Find where the given text appears and provide that cell's center as [X, Y] coordinate. 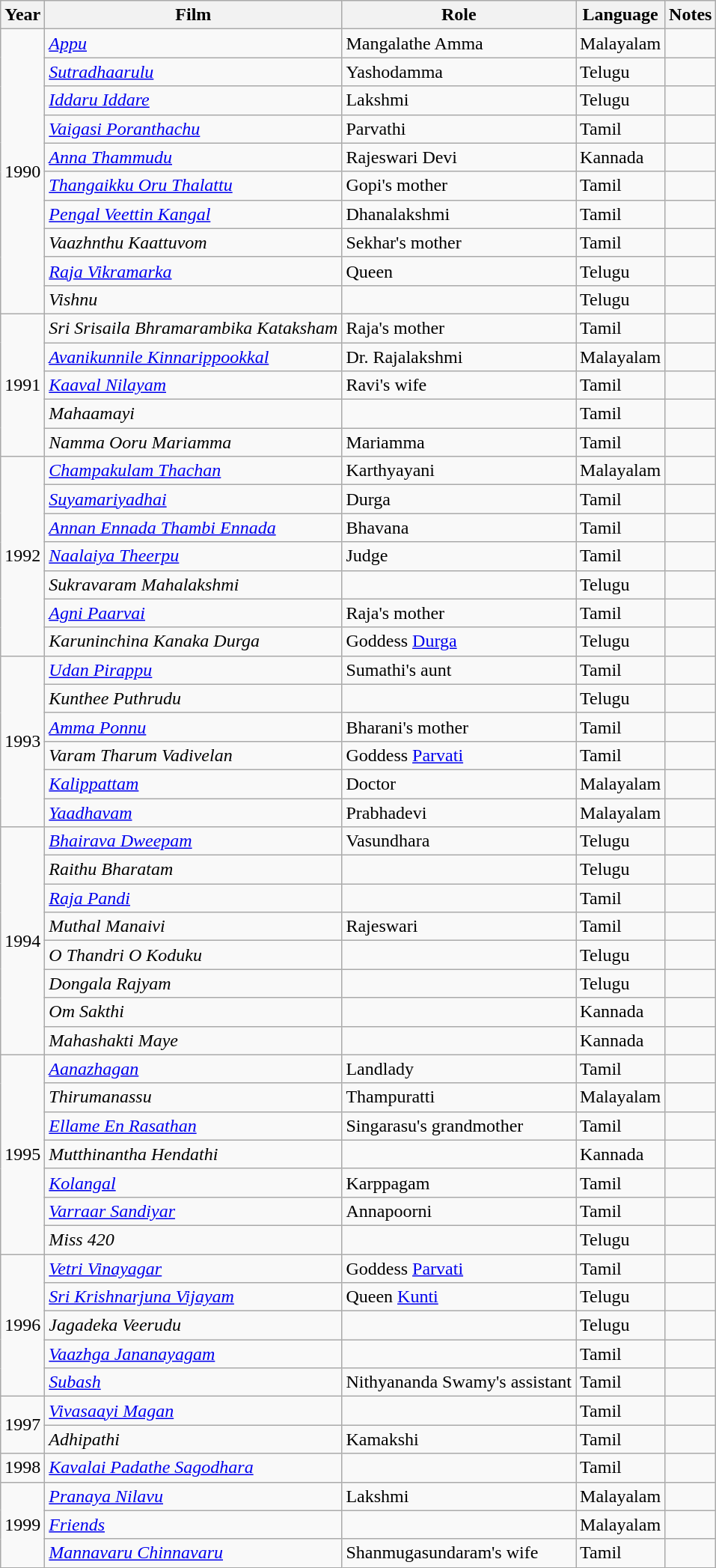
Mahaamayi [193, 414]
1994 [22, 941]
Iddaru Iddare [193, 100]
Annan Ennada Thambi Ennada [193, 528]
Raja Pandi [193, 898]
Rajeswari [459, 927]
Mannavaru Chinnavaru [193, 1553]
Notes [691, 15]
Prabhadevi [459, 812]
1993 [22, 741]
Sutradhaarulu [193, 72]
Kalippattam [193, 784]
Role [459, 15]
Karppagam [459, 1183]
Rajeswari Devi [459, 157]
Durga [459, 499]
Miss 420 [193, 1239]
Singarasu's grandmother [459, 1126]
Kavalai Padathe Sagodhara [193, 1468]
Appu [193, 43]
Judge [459, 556]
Varam Tharum Vadivelan [193, 755]
Pranaya Nilavu [193, 1496]
Agni Paarvai [193, 613]
Kunthee Puthrudu [193, 698]
Language [621, 15]
Karthyayani [459, 471]
Thampuratti [459, 1097]
Queen [459, 271]
Raithu Bharatam [193, 870]
Shanmugasundaram's wife [459, 1553]
Vetri Vinayagar [193, 1269]
1998 [22, 1468]
Friends [193, 1525]
Aanazhagan [193, 1069]
Subash [193, 1382]
1992 [22, 556]
Jagadeka Veerudu [193, 1326]
Mangalathe Amma [459, 43]
Sukravaram Mahalakshmi [193, 585]
Landlady [459, 1069]
Dhanalakshmi [459, 214]
Goddess Durga [459, 641]
Om Sakthi [193, 1012]
Yaadhavam [193, 812]
Anna Thammudu [193, 157]
1996 [22, 1326]
Namma Ooru Mariamma [193, 442]
Karuninchina Kanaka Durga [193, 641]
Vishnu [193, 299]
Gopi's mother [459, 186]
Year [22, 15]
Raja Vikramarka [193, 271]
Naalaiya Theerpu [193, 556]
Sri Srisaila Bhramarambika Kataksham [193, 328]
Thirumanassu [193, 1097]
1995 [22, 1154]
Vaigasi Poranthachu [193, 129]
1999 [22, 1525]
Sri Krishnarjuna Vijayam [193, 1297]
Queen Kunti [459, 1297]
Mahashakti Maye [193, 1040]
Vaazhnthu Kaattuvom [193, 242]
Kaaval Nilayam [193, 385]
Ellame En Rasathan [193, 1126]
Thangaikku Oru Thalattu [193, 186]
Vasundhara [459, 841]
Annapoorni [459, 1211]
Sekhar's mother [459, 242]
Film [193, 15]
Bharani's mother [459, 727]
Mutthinantha Hendathi [193, 1154]
Yashodamma [459, 72]
1997 [22, 1425]
Kolangal [193, 1183]
Kamakshi [459, 1439]
Amma Ponnu [193, 727]
Dr. Rajalakshmi [459, 357]
Avanikunnile Kinnarippookkal [193, 357]
Udan Pirappu [193, 670]
Bhavana [459, 528]
Vaazhga Jananayagam [193, 1354]
Parvathi [459, 129]
1991 [22, 385]
Ravi's wife [459, 385]
Nithyananda Swamy's assistant [459, 1382]
Champakulam Thachan [193, 471]
Pengal Veettin Kangal [193, 214]
Sumathi's aunt [459, 670]
Mariamma [459, 442]
O Thandri O Koduku [193, 955]
Suyamariyadhai [193, 499]
Doctor [459, 784]
Vivasaayi Magan [193, 1411]
Muthal Manaivi [193, 927]
Bhairava Dweepam [193, 841]
Dongala Rajyam [193, 983]
Adhipathi [193, 1439]
1990 [22, 172]
Varraar Sandiyar [193, 1211]
